Locate the cell with the specified text and output its (x, y) center coordinate. 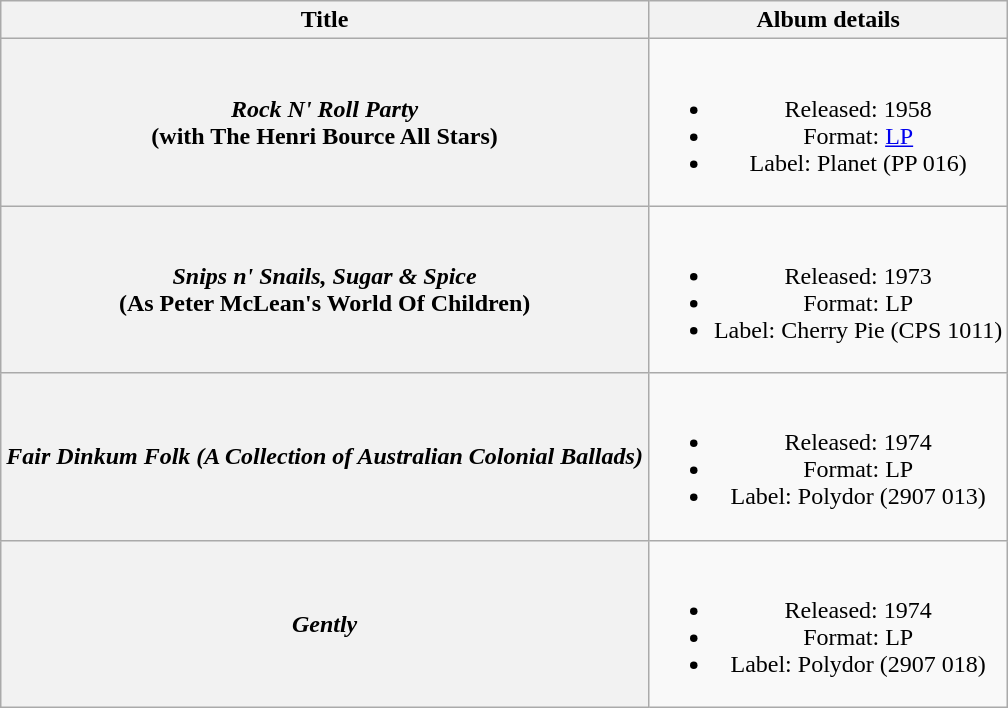
Title (325, 20)
Album details (828, 20)
Released: 1973Format: LPLabel: Cherry Pie (CPS 1011) (828, 290)
Released: 1958Format: LPLabel: Planet (PP 016) (828, 122)
Released: 1974Format: LPLabel: Polydor (2907 013) (828, 456)
Rock N' Roll Party (with The Henri Bource All Stars) (325, 122)
Snips n' Snails, Sugar & Spice (As Peter McLean's World Of Children) (325, 290)
Gently (325, 624)
Released: 1974Format: LPLabel: Polydor (2907 018) (828, 624)
Fair Dinkum Folk (A Collection of Australian Colonial Ballads) (325, 456)
